Determine the (X, Y) coordinate at the center of the cell enclosing the given text.  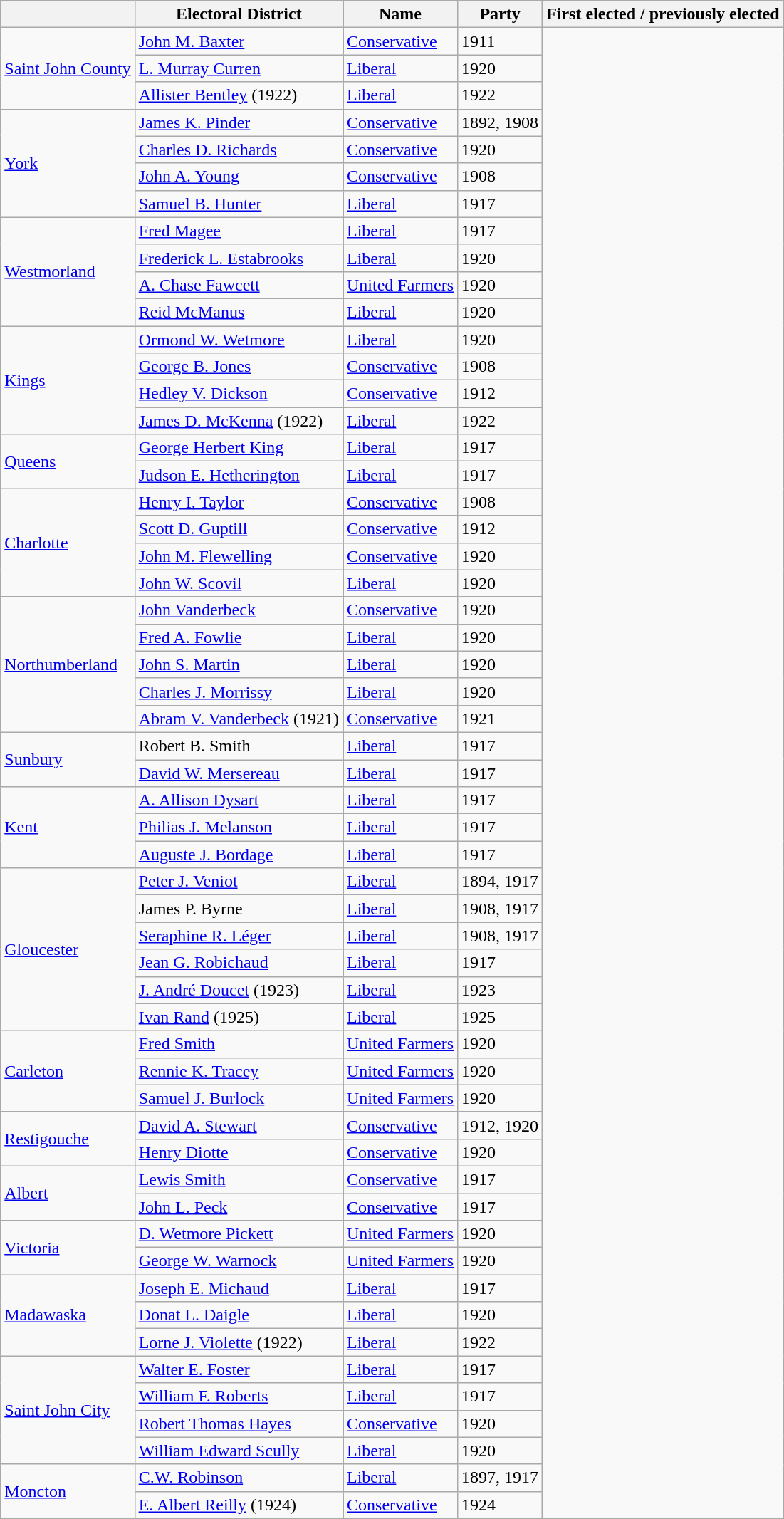
Donat L. Daigle (239, 1315)
Judson E. Hetherington (239, 475)
George Herbert King (239, 448)
A. Allison Dysart (239, 800)
Hedley V. Dickson (239, 394)
William F. Roberts (239, 1397)
John L. Peck (239, 1207)
L. Murray Curren (239, 68)
Albert (68, 1193)
York (68, 163)
Saint John City (68, 1410)
Westmorland (68, 271)
John Vanderbeck (239, 610)
George W. Warnock (239, 1261)
1923 (500, 990)
1911 (500, 41)
Samuel J. Burlock (239, 1098)
Fred Magee (239, 231)
Charles J. Morrissy (239, 691)
Madawaska (68, 1315)
John S. Martin (239, 664)
James K. Pinder (239, 122)
Auguste J. Bordage (239, 855)
David A. Stewart (239, 1125)
Seraphine R. Léger (239, 936)
1897, 1917 (500, 1478)
Lorne J. Violette (1922) (239, 1342)
Ivan Rand (1925) (239, 1017)
James D. McKenna (1922) (239, 421)
Kent (68, 828)
Henry I. Taylor (239, 502)
D. Wetmore Pickett (239, 1234)
Allister Bentley (1922) (239, 95)
James P. Byrne (239, 909)
Charlotte (68, 543)
Robert B. Smith (239, 746)
Fred Smith (239, 1044)
A. Chase Fawcett (239, 285)
John W. Scovil (239, 583)
John M. Baxter (239, 41)
First elected / previously elected (664, 14)
John M. Flewelling (239, 556)
Charles D. Richards (239, 150)
1924 (500, 1505)
Name (400, 14)
E. Albert Reilly (1924) (239, 1505)
Kings (68, 380)
Peter J. Veniot (239, 882)
George B. Jones (239, 367)
Philias J. Melanson (239, 828)
Scott D. Guptill (239, 529)
David W. Mersereau (239, 773)
1894, 1917 (500, 882)
Reid McManus (239, 312)
1921 (500, 719)
1925 (500, 1017)
1892, 1908 (500, 122)
1912, 1920 (500, 1125)
Saint John County (68, 68)
Lewis Smith (239, 1179)
Robert Thomas Hayes (239, 1424)
Ormond W. Wetmore (239, 340)
Party (500, 14)
Joseph E. Michaud (239, 1288)
Sunbury (68, 759)
J. André Doucet (1923) (239, 990)
C.W. Robinson (239, 1478)
Samuel B. Hunter (239, 204)
Carleton (68, 1071)
Henry Diotte (239, 1152)
Moncton (68, 1491)
Northumberland (68, 664)
Victoria (68, 1248)
Restigouche (68, 1139)
Electoral District (239, 14)
Queens (68, 461)
Rennie K. Tracey (239, 1071)
Jean G. Robichaud (239, 963)
Fred A. Fowlie (239, 637)
Frederick L. Estabrooks (239, 258)
John A. Young (239, 177)
William Edward Scully (239, 1451)
Walter E. Foster (239, 1369)
Gloucester (68, 949)
Abram V. Vanderbeck (1921) (239, 719)
